Search for the cell housing the specified text and yield its [X, Y] center coordinate. 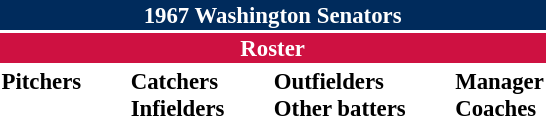
Roster [272, 48]
1967 Washington Senators [272, 15]
